From the cell containing the given text, extract its center point as (X, Y) coordinate. 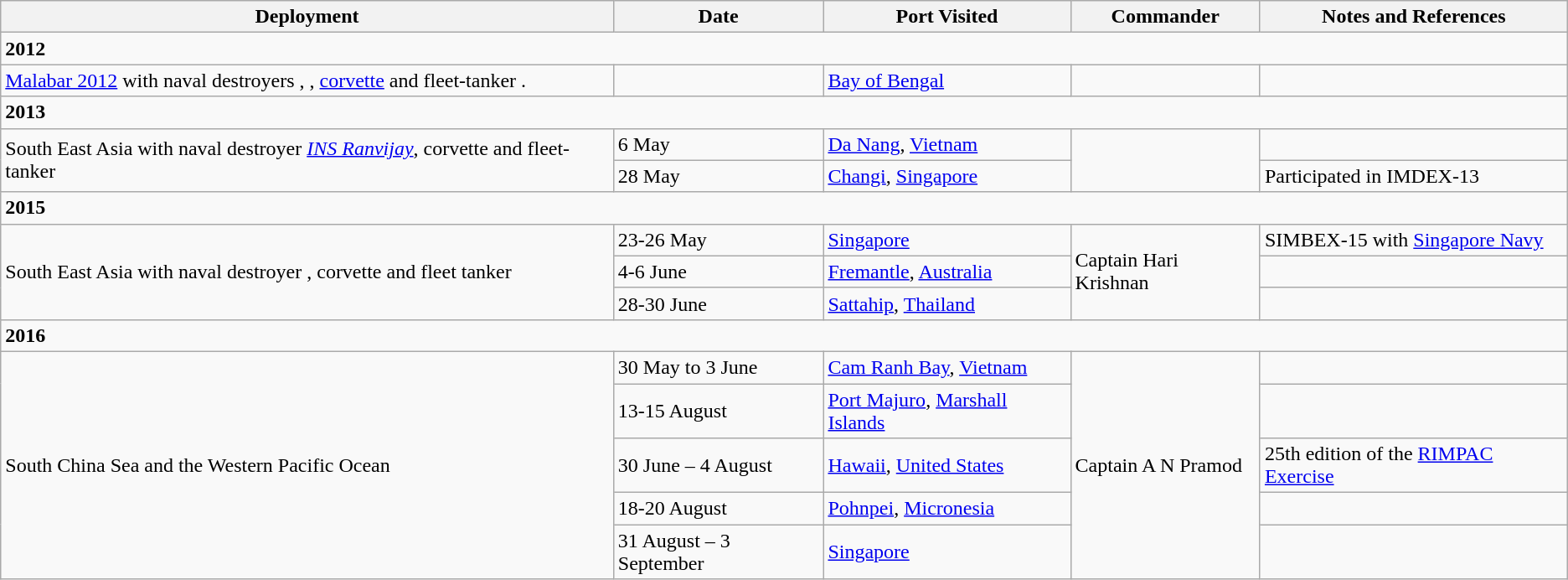
SIMBEX-15 with Singapore Navy (1414, 240)
Port Visited (946, 17)
Notes and References (1414, 17)
Deployment (307, 17)
Malabar 2012 with naval destroyers , , corvette and fleet-tanker . (307, 80)
Commander (1165, 17)
Port Majuro, Marshall Islands (946, 411)
2015 (784, 208)
Participated in IMDEX-13 (1414, 176)
Fremantle, Australia (946, 272)
Changi, Singapore (946, 176)
Cam Ranh Bay, Vietnam (946, 367)
Sattahip, Thailand (946, 303)
South East Asia with naval destroyer , corvette and fleet tanker (307, 272)
Captain A N Pramod (1165, 464)
6 May (719, 144)
Hawaii, United States (946, 466)
18-20 August (719, 509)
South China Sea and the Western Pacific Ocean (307, 464)
Pohnpei, Micronesia (946, 509)
23-26 May (719, 240)
Bay of Bengal (946, 80)
28 May (719, 176)
2016 (784, 335)
2013 (784, 112)
4-6 June (719, 272)
30 May to 3 June (719, 367)
13-15 August (719, 411)
28-30 June (719, 303)
Da Nang, Vietnam (946, 144)
25th edition of the RIMPAC Exercise (1414, 466)
Date (719, 17)
31 August – 3 September (719, 552)
2012 (784, 49)
Captain Hari Krishnan (1165, 272)
30 June – 4 August (719, 466)
South East Asia with naval destroyer INS Ranvijay, corvette and fleet-tanker (307, 160)
